Extract the [X, Y] coordinate from the center of the cell holding the provided text.  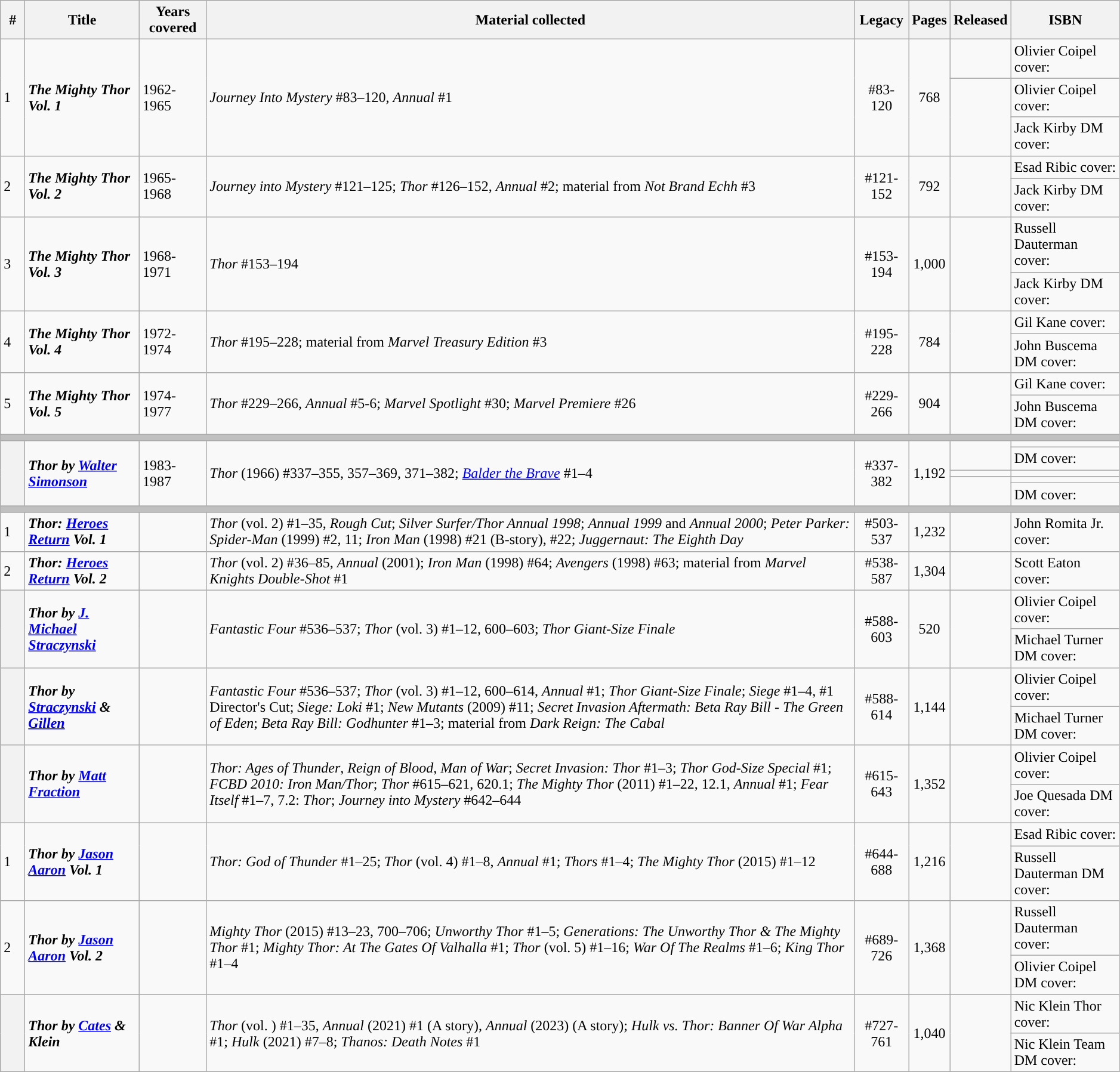
Thor #195–228; material from Marvel Treasury Edition #3 [530, 341]
Legacy [882, 20]
The Mighty Thor Vol. 4 [82, 341]
1,304 [930, 570]
#727-761 [882, 1033]
Journey Into Mystery #83–120, Annual #1 [530, 98]
Scott Eaton cover: [1065, 570]
1965-1968 [172, 186]
#153-194 [882, 264]
1983-1987 [172, 474]
The Mighty Thor Vol. 5 [82, 403]
#588-603 [882, 629]
Released [980, 20]
Thor: Heroes Return Vol. 2 [82, 570]
Pages [930, 20]
520 [930, 629]
Thor (1966) #337–355, 357–369, 371–382; Balder the Brave #1–4 [530, 474]
1,144 [930, 706]
Thor: God of Thunder #1–25; Thor (vol. 4) #1–8, Annual #1; Thors #1–4; The Mighty Thor (2015) #1–12 [530, 861]
4 [13, 341]
#83-120 [882, 98]
Thor (vol. 2) #36–85, Annual (2001); Iron Man (1998) #64; Avengers (1998) #63; material from Marvel Knights Double-Shot #1 [530, 570]
The Mighty Thor Vol. 2 [82, 186]
ISBN [1065, 20]
1968-1971 [172, 264]
Thor #153–194 [530, 264]
#503-537 [882, 532]
Joe Quesada DM cover: [1065, 803]
1,000 [930, 264]
Nic Klein Thor cover: [1065, 1014]
1972-1974 [172, 341]
1974-1977 [172, 403]
Russell Dauterman DM cover: [1065, 873]
Thor by Matt Fraction [82, 784]
1,216 [930, 861]
1,232 [930, 532]
Years covered [172, 20]
Journey into Mystery #121–125; Thor #126–152, Annual #2; material from Not Brand Echh #3 [530, 186]
# [13, 20]
Thor by Straczynski & Gillen [82, 706]
Thor by J. Michael Straczynski [82, 629]
#538-587 [882, 570]
Thor by Cates & Klein [82, 1033]
1,040 [930, 1033]
#615-643 [882, 784]
#337-382 [882, 474]
Thor by Walter Simonson [82, 474]
The Mighty Thor Vol. 1 [82, 98]
#121-152 [882, 186]
Thor by Jason Aaron Vol. 1 [82, 861]
Olivier Coipel DM cover: [1065, 975]
#229-266 [882, 403]
1,352 [930, 784]
5 [13, 403]
#588-614 [882, 706]
#644-688 [882, 861]
1962-1965 [172, 98]
1,368 [930, 947]
The Mighty Thor Vol. 3 [82, 264]
768 [930, 98]
784 [930, 341]
Title [82, 20]
3 [13, 264]
John Romita Jr. cover: [1065, 532]
Material collected [530, 20]
Thor #229–266, Annual #5-6; Marvel Spotlight #30; Marvel Premiere #26 [530, 403]
904 [930, 403]
#195-228 [882, 341]
Fantastic Four #536–537; Thor (vol. 3) #1–12, 600–603; Thor Giant-Size Finale [530, 629]
792 [930, 186]
1,192 [930, 474]
Thor by Jason Aaron Vol. 2 [82, 947]
#689-726 [882, 947]
Nic Klein Team DM cover: [1065, 1052]
Thor: Heroes Return Vol. 1 [82, 532]
